Capture the cell that displays the provided text and extract its [x, y] central coordinate. 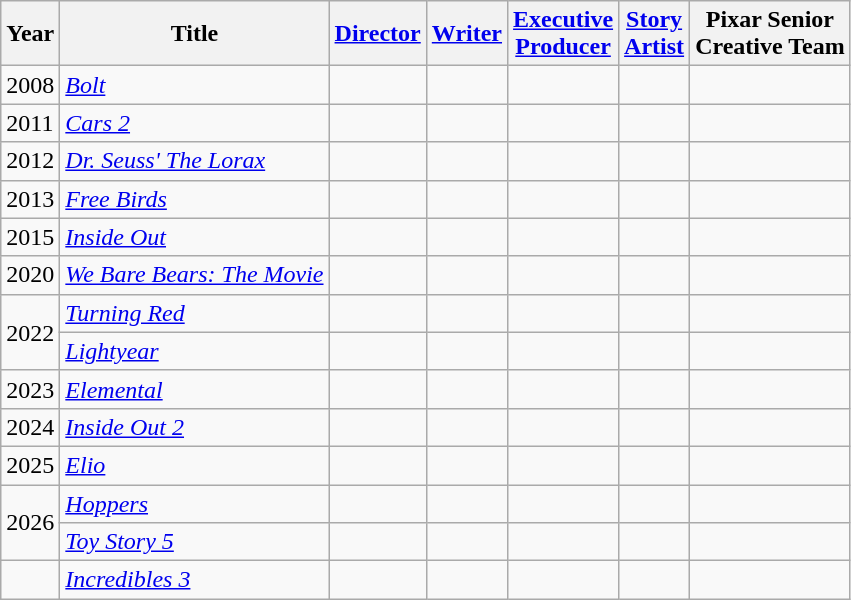
Inside Out 2 [194, 427]
2026 [30, 522]
Incredibles 3 [194, 580]
Toy Story 5 [194, 542]
Turning Red [194, 313]
2023 [30, 389]
Director [378, 34]
2008 [30, 85]
2013 [30, 199]
We Bare Bears: The Movie [194, 275]
Title [194, 34]
2022 [30, 332]
Elio [194, 465]
2011 [30, 123]
Cars 2 [194, 123]
Bolt [194, 85]
Year [30, 34]
2025 [30, 465]
ExecutiveProducer [564, 34]
Pixar SeniorCreative Team [770, 34]
Inside Out [194, 237]
StoryArtist [654, 34]
2015 [30, 237]
2020 [30, 275]
Lightyear [194, 351]
Hoppers [194, 503]
Dr. Seuss' The Lorax [194, 161]
Free Birds [194, 199]
2024 [30, 427]
2012 [30, 161]
Writer [466, 34]
Elemental [194, 389]
